Output the (x, y) coordinate of the center of the cell containing the given text.  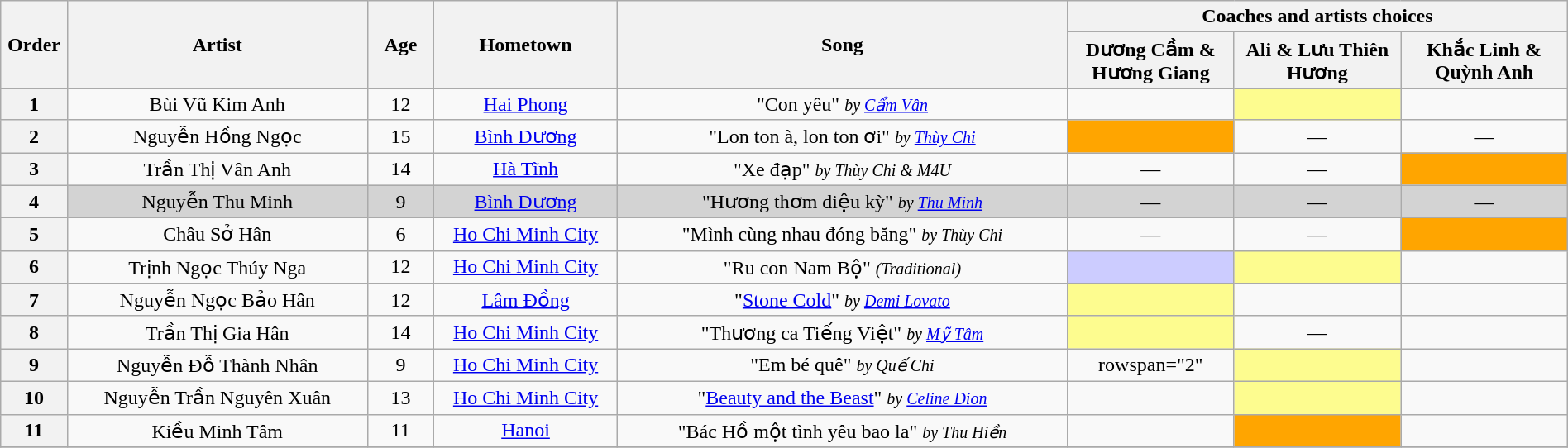
Nguyễn Thu Minh (217, 202)
2 (35, 136)
Order (35, 45)
"Lon ton à, lon ton ơi" by Thùy Chi (842, 136)
"Ru con Nam Bộ" (Traditional) (842, 267)
Trịnh Ngọc Thúy Nga (217, 267)
Nguyễn Đỗ Thành Nhân (217, 365)
Trần Thị Gia Hân (217, 332)
Trần Thị Vân Anh (217, 169)
"Con yêu" by Cẩm Vân (842, 104)
Lâm Đồng (526, 300)
Kiều Minh Tâm (217, 431)
Hai Phong (526, 104)
rowspan="2" (1151, 365)
Bùi Vũ Kim Anh (217, 104)
"Mình cùng nhau đóng băng" by Thùy Chi (842, 235)
"Thương ca Tiếng Việt" by Mỹ Tâm (842, 332)
10 (35, 398)
Artist (217, 45)
Hometown (526, 45)
Age (400, 45)
8 (35, 332)
"Stone Cold" by Demi Lovato (842, 300)
Nguyễn Trần Nguyên Xuân (217, 398)
Dương Cầm & Hương Giang (1151, 60)
13 (400, 398)
Hanoi (526, 431)
"Hương thơm diệu kỳ" by Thu Minh (842, 202)
"Beauty and the Beast" by Celine Dion (842, 398)
Châu Sở Hân (217, 235)
Coaches and artists choices (1318, 17)
1 (35, 104)
Khắc Linh & Quỳnh Anh (1484, 60)
Ali & Lưu Thiên Hương (1317, 60)
Nguyễn Ngọc Bảo Hân (217, 300)
15 (400, 136)
3 (35, 169)
5 (35, 235)
7 (35, 300)
"Bác Hồ một tình yêu bao la" by Thu Hiền (842, 431)
"Em bé quê" by Quế Chi (842, 365)
Hà Tĩnh (526, 169)
4 (35, 202)
"Xe đạp" by Thùy Chi & M4U (842, 169)
Song (842, 45)
Nguyễn Hồng Ngọc (217, 136)
